Determine the (X, Y) coordinate at the center of the cell enclosing the given text.  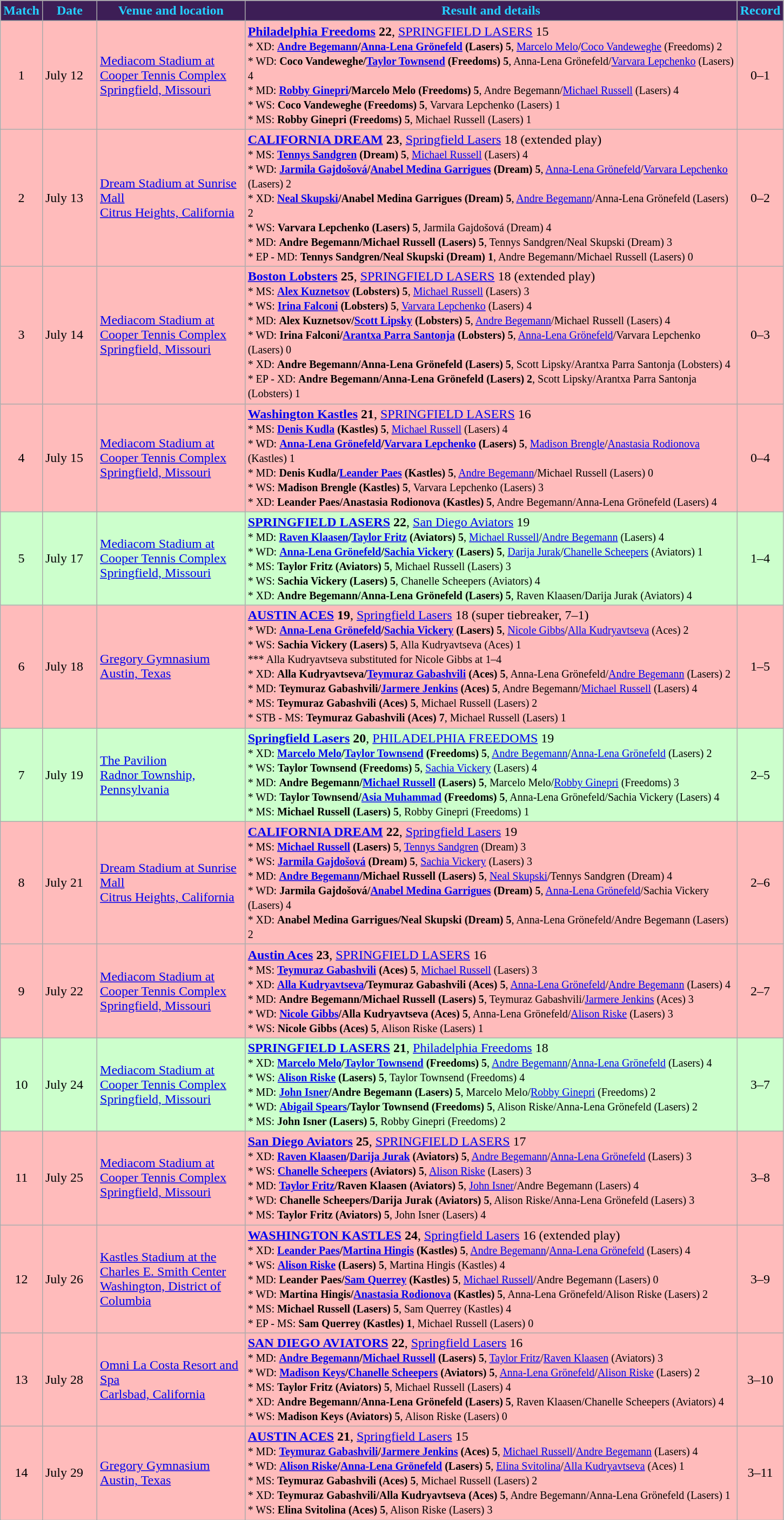
2–6 (760, 883)
July 12 (69, 75)
Match (22, 11)
2–7 (760, 991)
6 (22, 667)
3 (22, 335)
July 21 (69, 883)
10 (22, 1084)
0–2 (760, 198)
1 (22, 75)
1–5 (760, 667)
July 29 (69, 1473)
Result and details (491, 11)
July 22 (69, 991)
0–3 (760, 335)
Date (69, 11)
7 (22, 775)
Kastles Stadium at the Charles E. Smith CenterWashington, District of Columbia (171, 1278)
3–8 (760, 1178)
3–9 (760, 1278)
0–1 (760, 75)
9 (22, 991)
8 (22, 883)
Venue and location (171, 11)
July 14 (69, 335)
1–4 (760, 559)
Record (760, 11)
5 (22, 559)
July 18 (69, 667)
July 26 (69, 1278)
Omni La Costa Resort and SpaCarlsbad, California (171, 1380)
11 (22, 1178)
July 17 (69, 559)
2–5 (760, 775)
July 15 (69, 458)
3–10 (760, 1380)
0–4 (760, 458)
2 (22, 198)
July 24 (69, 1084)
14 (22, 1473)
3–7 (760, 1084)
4 (22, 458)
The PavilionRadnor Township, Pennsylvania (171, 775)
3–11 (760, 1473)
July 28 (69, 1380)
12 (22, 1278)
July 19 (69, 775)
July 25 (69, 1178)
13 (22, 1380)
July 13 (69, 198)
